Return the (X, Y) coordinate for the center point of the cell that contains the specified text.  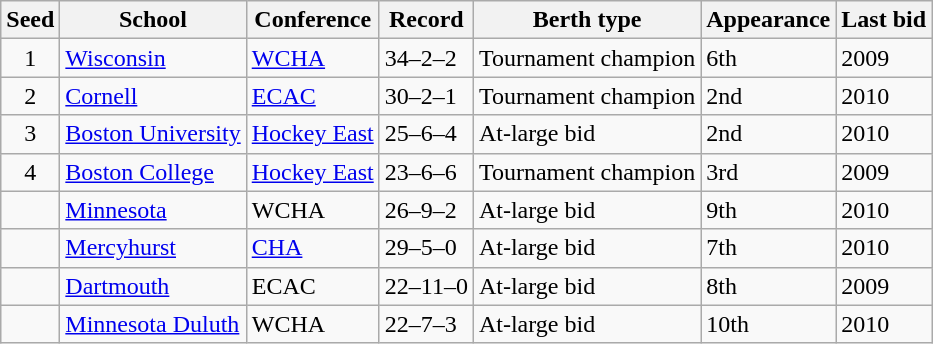
22–11–0 (426, 286)
25–6–4 (426, 134)
1 (30, 58)
Cornell (153, 96)
Last bid (884, 20)
Minnesota (153, 210)
10th (768, 324)
Appearance (768, 20)
Boston College (153, 172)
9th (768, 210)
29–5–0 (426, 248)
8th (768, 286)
23–6–6 (426, 172)
School (153, 20)
3 (30, 134)
3rd (768, 172)
Wisconsin (153, 58)
2 (30, 96)
30–2–1 (426, 96)
Boston University (153, 134)
Conference (312, 20)
Seed (30, 20)
6th (768, 58)
Dartmouth (153, 286)
CHA (312, 248)
Mercyhurst (153, 248)
Berth type (586, 20)
22–7–3 (426, 324)
7th (768, 248)
Minnesota Duluth (153, 324)
4 (30, 172)
Record (426, 20)
34–2–2 (426, 58)
26–9–2 (426, 210)
